Extract the [X, Y] coordinate from the center of the cell holding the provided text.  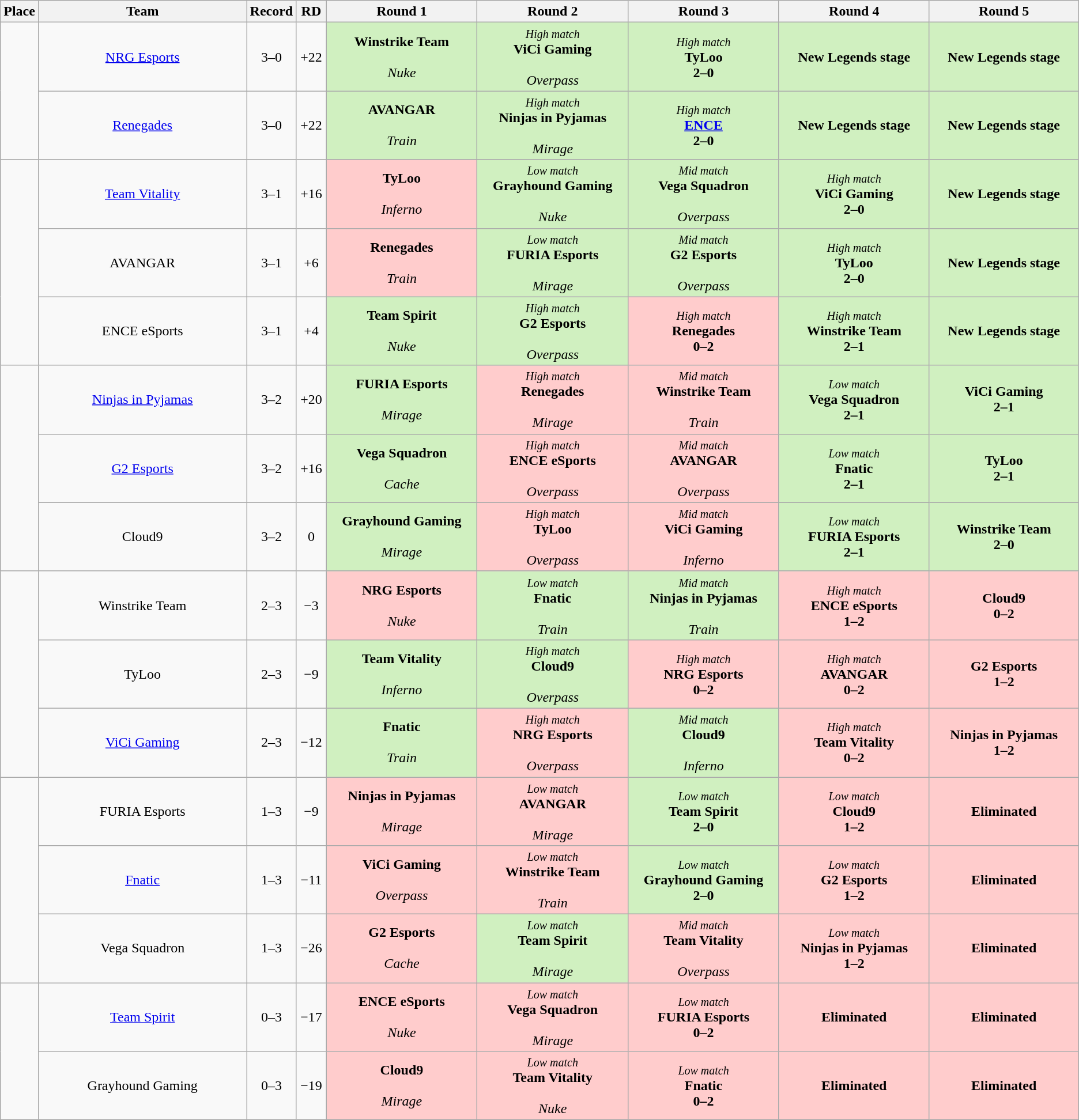
ViCi Gaming 2–1 [1004, 400]
Ninjas in Pyjamas [142, 400]
Low matchVega Squadron Mirage [553, 1017]
Mid matchAVANGAR Overpass [704, 468]
−11 [311, 880]
Renegades Train [402, 263]
Cloud9 Mirage [402, 1085]
High matchENCE eSports Overpass [553, 468]
−12 [311, 742]
High matchViCi Gaming 2–0 [854, 194]
Low matchTeam Vitality Nuke [553, 1085]
Mid matchVega Squadron Overpass [704, 194]
High matchWinstrike Team 2–1 [854, 331]
Mid matchG2 Esports Overpass [704, 263]
ENCE eSports [142, 331]
Mid matchViCi Gaming Inferno [704, 537]
TyLoo Inferno [402, 194]
High matchCloud9 Overpass [553, 674]
Fnatic [142, 880]
Round 3 [704, 12]
FURIA Esports [142, 811]
High matchAVANGAR 0–2 [854, 674]
High matchNRG Esports 0–2 [704, 674]
Winstrike Team 2–0 [1004, 537]
−19 [311, 1085]
−3 [311, 605]
Low matchFURIA Esports Mirage [553, 263]
High matchG2 Esports Overpass [553, 331]
Fnatic Train [402, 742]
+6 [311, 263]
ViCi Gaming [142, 742]
Team [142, 12]
−17 [311, 1017]
Ninjas in Pyjamas 1–2 [1004, 742]
High matchViCi Gaming Overpass [553, 56]
Cloud9 [142, 537]
NRG Esports Nuke [402, 605]
+4 [311, 331]
NRG Esports [142, 56]
TyLoo 2–1 [1004, 468]
Record [271, 12]
Low matchCloud9 1–2 [854, 811]
0 [311, 537]
Mid matchNinjas in Pyjamas Train [704, 605]
Mid matchCloud9 Inferno [704, 742]
High matchNRG Esports Overpass [553, 742]
Grayhound Gaming [142, 1085]
Team Spirit [142, 1017]
G2 Esports [142, 468]
Low matchFnatic 2–1 [854, 468]
Low matchGrayhound Gaming Nuke [553, 194]
ENCE eSports Nuke [402, 1017]
Low matchGrayhound Gaming 2–0 [704, 880]
Round 2 [553, 12]
Round 1 [402, 12]
Low matchNinjas in Pyjamas 1–2 [854, 948]
Winstrike Team [142, 605]
Low matchAVANGAR Mirage [553, 811]
Low matchFnatic Train [553, 605]
G2 Esports 1–2 [1004, 674]
Winstrike Team Nuke [402, 56]
TyLoo [142, 674]
Grayhound Gaming Mirage [402, 537]
Low matchFURIA Esports 2–1 [854, 537]
High matchENCE eSports 1–2 [854, 605]
Low matchFnatic 0–2 [704, 1085]
+20 [311, 400]
Low matchVega Squadron 2–1 [854, 400]
High matchNinjas in Pyjamas Mirage [553, 126]
Low matchWinstrike Team Train [553, 880]
Team Vitality Inferno [402, 674]
High matchRenegades 0–2 [704, 331]
Low matchG2 Esports 1–2 [854, 880]
G2 Esports Cache [402, 948]
Place [20, 12]
High matchTyLoo Overpass [553, 537]
RD [311, 12]
Round 5 [1004, 12]
AVANGAR [142, 263]
Round 4 [854, 12]
Low matchTeam Spirit 2–0 [704, 811]
High matchENCE 2–0 [704, 126]
Team Vitality [142, 194]
Mid matchTeam Vitality Overpass [704, 948]
−26 [311, 948]
Renegades [142, 126]
Low matchTeam Spirit Mirage [553, 948]
High matchTeam Vitality 0–2 [854, 742]
Low matchFURIA Esports 0–2 [704, 1017]
Cloud9 0–2 [1004, 605]
Vega Squadron Cache [402, 468]
Vega Squadron [142, 948]
Mid matchWinstrike Team Train [704, 400]
High matchRenegades Mirage [553, 400]
AVANGAR Train [402, 126]
Team Spirit Nuke [402, 331]
ViCi Gaming Overpass [402, 880]
Ninjas in Pyjamas Mirage [402, 811]
FURIA Esports Mirage [402, 400]
